Detect which cell encompasses the target text, then output its [x, y] center coordinate. 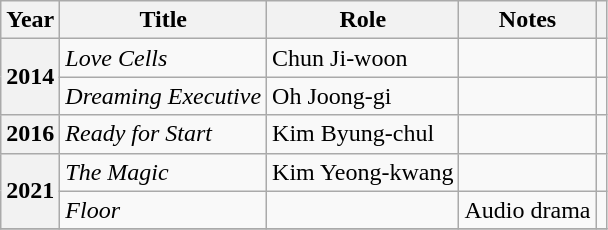
Title [164, 20]
Notes [528, 20]
Role [363, 20]
2014 [30, 77]
Kim Byung-chul [363, 134]
Love Cells [164, 58]
Ready for Start [164, 134]
Audio drama [528, 210]
Chun Ji-woon [363, 58]
Oh Joong-gi [363, 96]
Kim Yeong-kwang [363, 172]
Dreaming Executive [164, 96]
2021 [30, 191]
Floor [164, 210]
Year [30, 20]
The Magic [164, 172]
2016 [30, 134]
